Find where the given text appears and provide that cell's center as (x, y) coordinate. 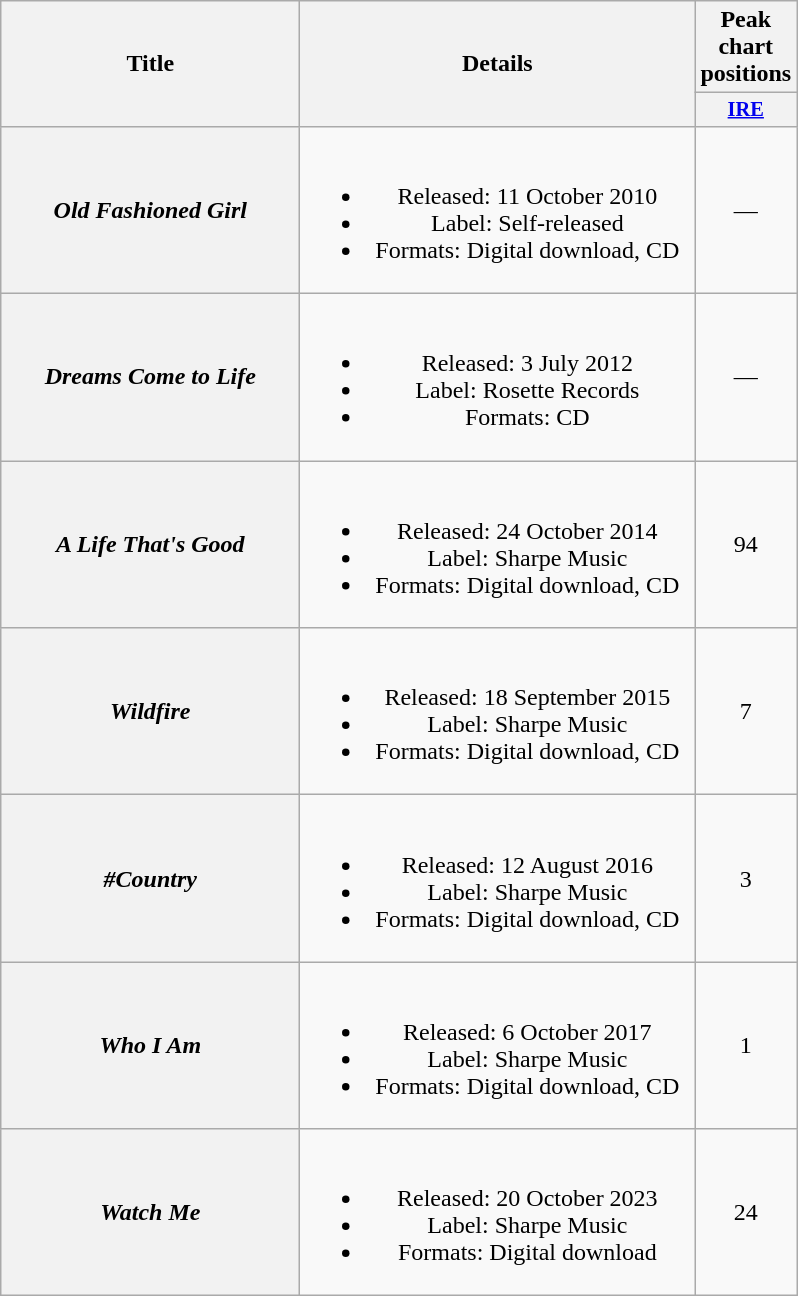
Released: 6 October 2017Label: Sharpe MusicFormats: Digital download, CD (498, 1046)
Old Fashioned Girl (150, 210)
7 (746, 712)
#Country (150, 878)
Released: 11 October 2010Label: Self-releasedFormats: Digital download, CD (498, 210)
Dreams Come to Life (150, 378)
A Life That's Good (150, 544)
24 (746, 1212)
Title (150, 64)
Released: 3 July 2012Label: Rosette RecordsFormats: CD (498, 378)
IRE (746, 110)
Details (498, 64)
Released: 20 October 2023Label: Sharpe MusicFormats: Digital download (498, 1212)
94 (746, 544)
Wildfire (150, 712)
1 (746, 1046)
Released: 12 August 2016Label: Sharpe MusicFormats: Digital download, CD (498, 878)
Released: 24 October 2014Label: Sharpe MusicFormats: Digital download, CD (498, 544)
Released: 18 September 2015Label: Sharpe MusicFormats: Digital download, CD (498, 712)
Who I Am (150, 1046)
Peak chart positions (746, 47)
3 (746, 878)
Watch Me (150, 1212)
